Search for the cell housing the specified text and yield its [x, y] center coordinate. 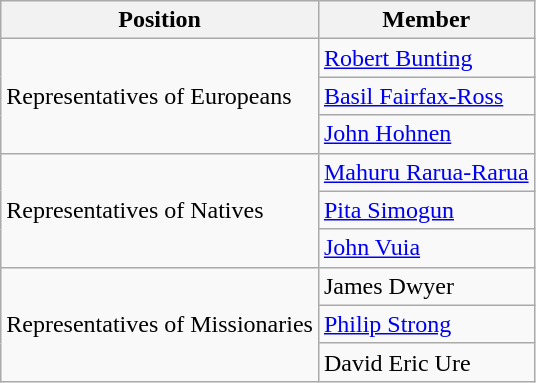
Member [426, 20]
Mahuru Rarua-Rarua [426, 172]
John Vuia [426, 248]
Representatives of Europeans [160, 96]
Representatives of Missionaries [160, 324]
Pita Simogun [426, 210]
Philip Strong [426, 324]
Position [160, 20]
John Hohnen [426, 134]
David Eric Ure [426, 362]
James Dwyer [426, 286]
Representatives of Natives [160, 210]
Robert Bunting [426, 58]
Basil Fairfax-Ross [426, 96]
